Identify which cell holds the provided text, then report its [x, y] central coordinate. 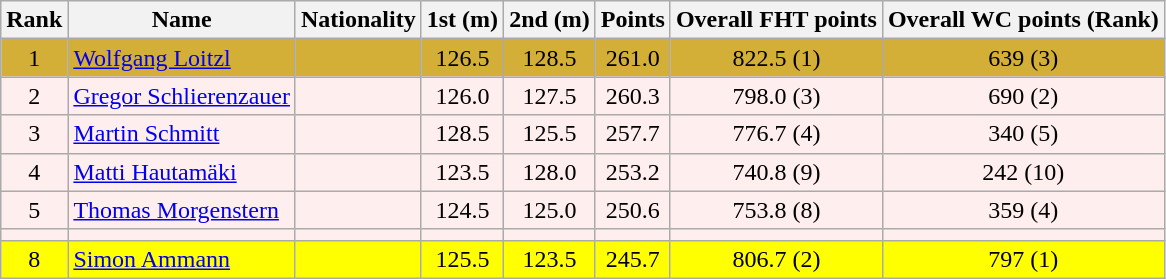
Overall WC points (Rank) [1023, 20]
245.7 [632, 259]
128.0 [550, 172]
Rank [34, 20]
1st (m) [462, 20]
Matti Hautamäki [182, 172]
Nationality [358, 20]
250.6 [632, 210]
253.2 [632, 172]
Thomas Morgenstern [182, 210]
Simon Ammann [182, 259]
257.7 [632, 134]
Gregor Schlierenzauer [182, 96]
126.5 [462, 58]
822.5 (1) [776, 58]
8 [34, 259]
5 [34, 210]
Wolfgang Loitzl [182, 58]
3 [34, 134]
2nd (m) [550, 20]
124.5 [462, 210]
359 (4) [1023, 210]
4 [34, 172]
740.8 (9) [776, 172]
639 (3) [1023, 58]
261.0 [632, 58]
Overall FHT points [776, 20]
125.0 [550, 210]
242 (10) [1023, 172]
1 [34, 58]
260.3 [632, 96]
Martin Schmitt [182, 134]
798.0 (3) [776, 96]
2 [34, 96]
126.0 [462, 96]
690 (2) [1023, 96]
806.7 (2) [776, 259]
797 (1) [1023, 259]
753.8 (8) [776, 210]
340 (5) [1023, 134]
Name [182, 20]
Points [632, 20]
776.7 (4) [776, 134]
127.5 [550, 96]
